Provide the [X, Y] coordinate of the cell's center where the given text is located.  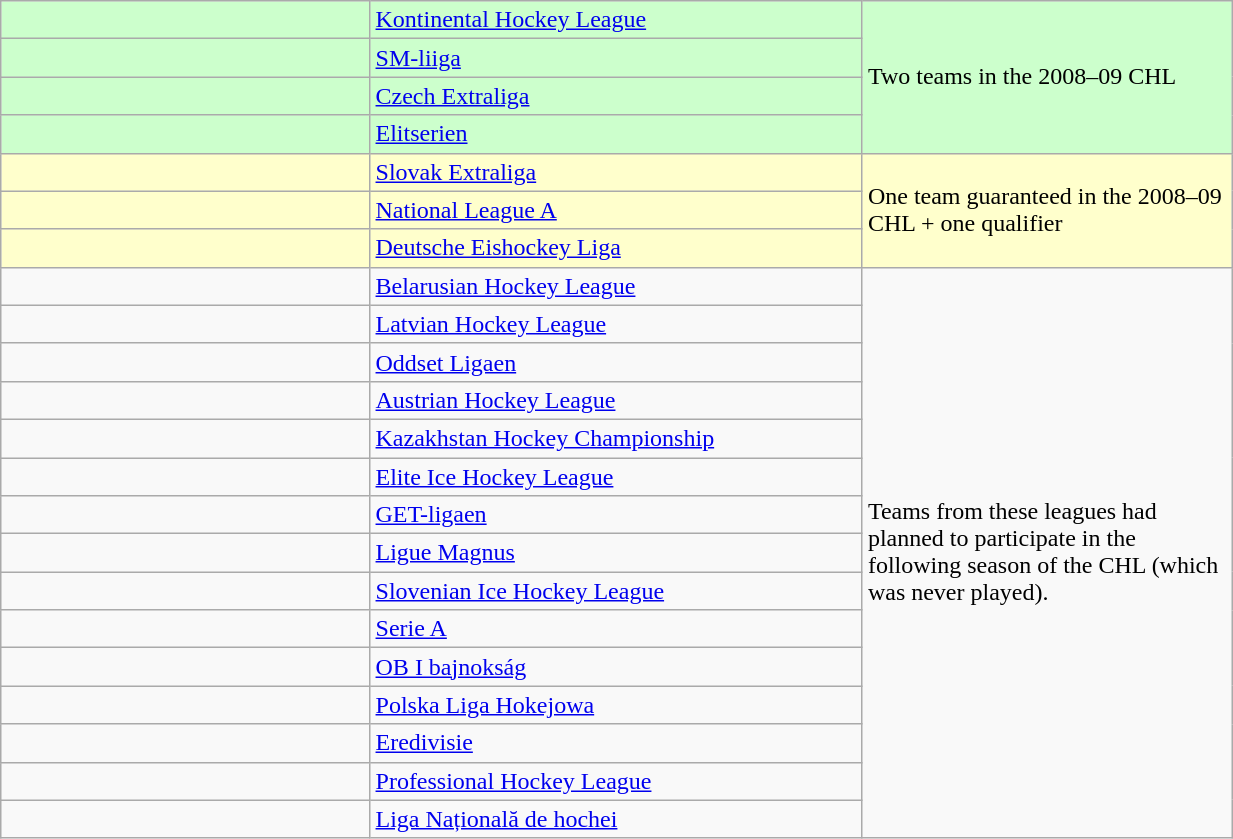
Liga Națională de hochei [616, 819]
Serie A [616, 629]
Czech Extraliga [616, 96]
One team guaranteed in the 2008–09 CHL + one qualifier [1046, 210]
Slovenian Ice Hockey League [616, 591]
GET-ligaen [616, 515]
Professional Hockey League [616, 781]
Teams from these leagues had planned to participate in the following season of the CHL (which was never played). [1046, 552]
Eredivisie [616, 743]
Polska Liga Hokejowa [616, 705]
Two teams in the 2008–09 CHL [1046, 77]
Austrian Hockey League [616, 400]
SM-liiga [616, 58]
Kazakhstan Hockey Championship [616, 438]
OB I bajnokság [616, 667]
Ligue Magnus [616, 553]
Latvian Hockey League [616, 324]
Oddset Ligaen [616, 362]
Elitserien [616, 134]
Deutsche Eishockey Liga [616, 248]
National League A [616, 210]
Slovak Extraliga [616, 172]
Elite Ice Hockey League [616, 477]
Belarusian Hockey League [616, 286]
Kontinental Hockey League [616, 20]
